Find where the given text appears and provide that cell's center as (X, Y) coordinate. 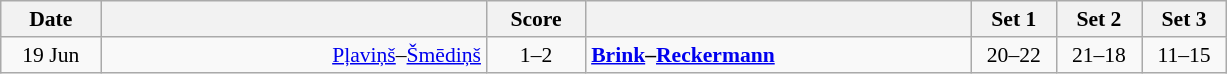
Date (51, 19)
Score (536, 19)
20–22 (1014, 55)
21–18 (1098, 55)
Set 1 (1014, 19)
Pļaviņš–Šmēdiņš (294, 55)
19 Jun (51, 55)
Set 2 (1098, 19)
11–15 (1184, 55)
1–2 (536, 55)
Brink–Reckermann (778, 55)
Set 3 (1184, 19)
